Provide the (X, Y) coordinate of the cell's center where the given text is located.  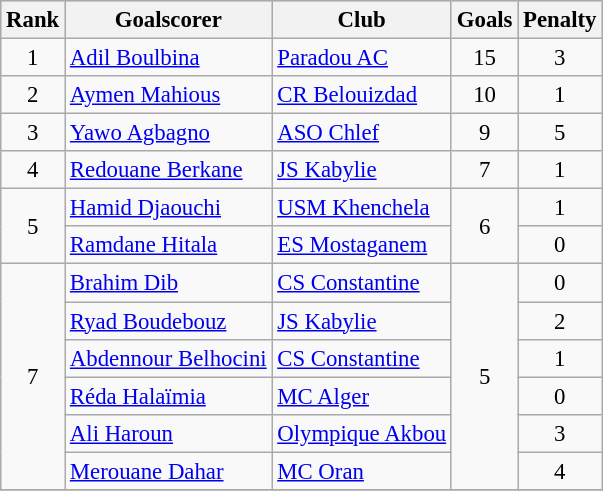
MC Alger (362, 396)
Paradou AC (362, 58)
Penalty (560, 20)
10 (484, 95)
15 (484, 58)
Olympique Akbou (362, 433)
Ramdane Hitala (168, 245)
Adil Boulbina (168, 58)
Yawo Agbagno (168, 133)
9 (484, 133)
Ryad Boudebouz (168, 321)
Rank (33, 20)
ES Mostaganem (362, 245)
Réda Halaïmia (168, 396)
6 (484, 226)
Hamid Djaouchi (168, 208)
Club (362, 20)
Aymen Mahious (168, 95)
Goalscorer (168, 20)
Brahim Dib (168, 283)
Abdennour Belhocini (168, 358)
Goals (484, 20)
CR Belouizdad (362, 95)
Merouane Dahar (168, 471)
ASO Chlef (362, 133)
MC Oran (362, 471)
Redouane Berkane (168, 170)
USM Khenchela (362, 208)
Ali Haroun (168, 433)
